Locate the cell with the specified text and output its [x, y] center coordinate. 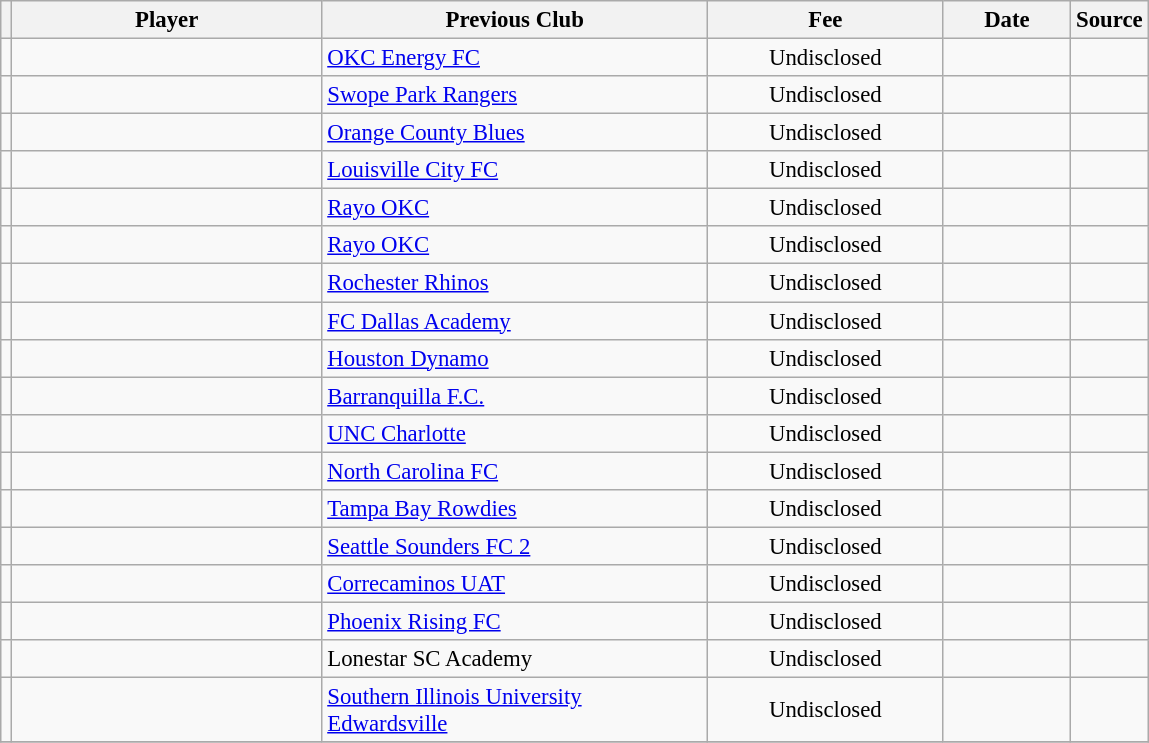
Source [1110, 20]
Orange County Blues [515, 133]
Lonestar SC Academy [515, 659]
Seattle Sounders FC 2 [515, 546]
Player [166, 20]
Swope Park Rangers [515, 95]
Southern Illinois University Edwardsville [515, 710]
Barranquilla F.C. [515, 396]
Louisville City FC [515, 170]
Phoenix Rising FC [515, 621]
FC Dallas Academy [515, 321]
Tampa Bay Rowdies [515, 509]
UNC Charlotte [515, 433]
Fee [826, 20]
North Carolina FC [515, 471]
Previous Club [515, 20]
OKC Energy FC [515, 58]
Rochester Rhinos [515, 283]
Houston Dynamo [515, 358]
Date [1007, 20]
Correcaminos UAT [515, 584]
